From the cell containing the given text, extract its center point as (x, y) coordinate. 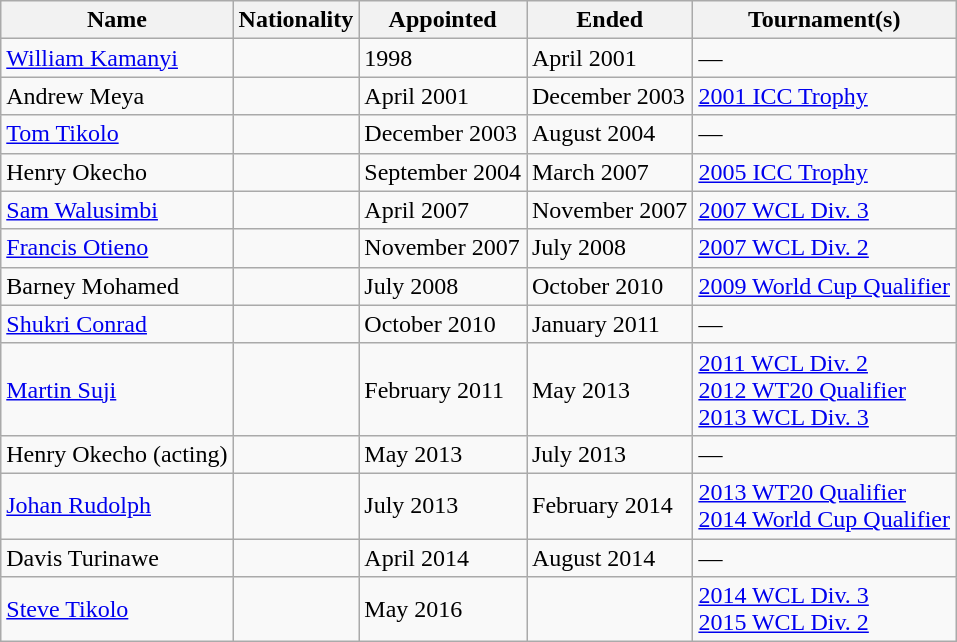
1998 (443, 58)
Henry Okecho (117, 172)
William Kamanyi (117, 58)
March 2007 (609, 172)
Sam Walusimbi (117, 210)
2001 ICC Trophy (824, 96)
Tom Tikolo (117, 134)
January 2011 (609, 324)
February 2014 (609, 506)
Nationality (296, 20)
August 2014 (609, 557)
2014 WCL Div. 32015 WCL Div. 2 (824, 610)
Shukri Conrad (117, 324)
Francis Otieno (117, 248)
Ended (609, 20)
2005 ICC Trophy (824, 172)
August 2004 (609, 134)
Steve Tikolo (117, 610)
Tournament(s) (824, 20)
Barney Mohamed (117, 286)
2007 WCL Div. 2 (824, 248)
February 2011 (443, 389)
May 2016 (443, 610)
Johan Rudolph (117, 506)
September 2004 (443, 172)
Martin Suji (117, 389)
Andrew Meya (117, 96)
Henry Okecho (acting) (117, 454)
April 2014 (443, 557)
April 2007 (443, 210)
2009 World Cup Qualifier (824, 286)
Name (117, 20)
2007 WCL Div. 3 (824, 210)
2013 WT20 Qualifier2014 World Cup Qualifier (824, 506)
Appointed (443, 20)
Davis Turinawe (117, 557)
2011 WCL Div. 22012 WT20 Qualifier2013 WCL Div. 3 (824, 389)
